Detect which cell encompasses the target text, then output its [x, y] center coordinate. 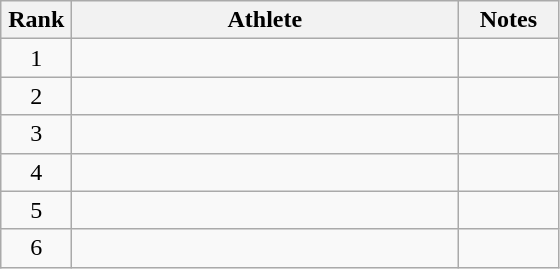
Notes [508, 20]
Rank [36, 20]
4 [36, 172]
3 [36, 134]
6 [36, 248]
1 [36, 58]
2 [36, 96]
5 [36, 210]
Athlete [265, 20]
